Identify which cell holds the provided text, then report its (x, y) central coordinate. 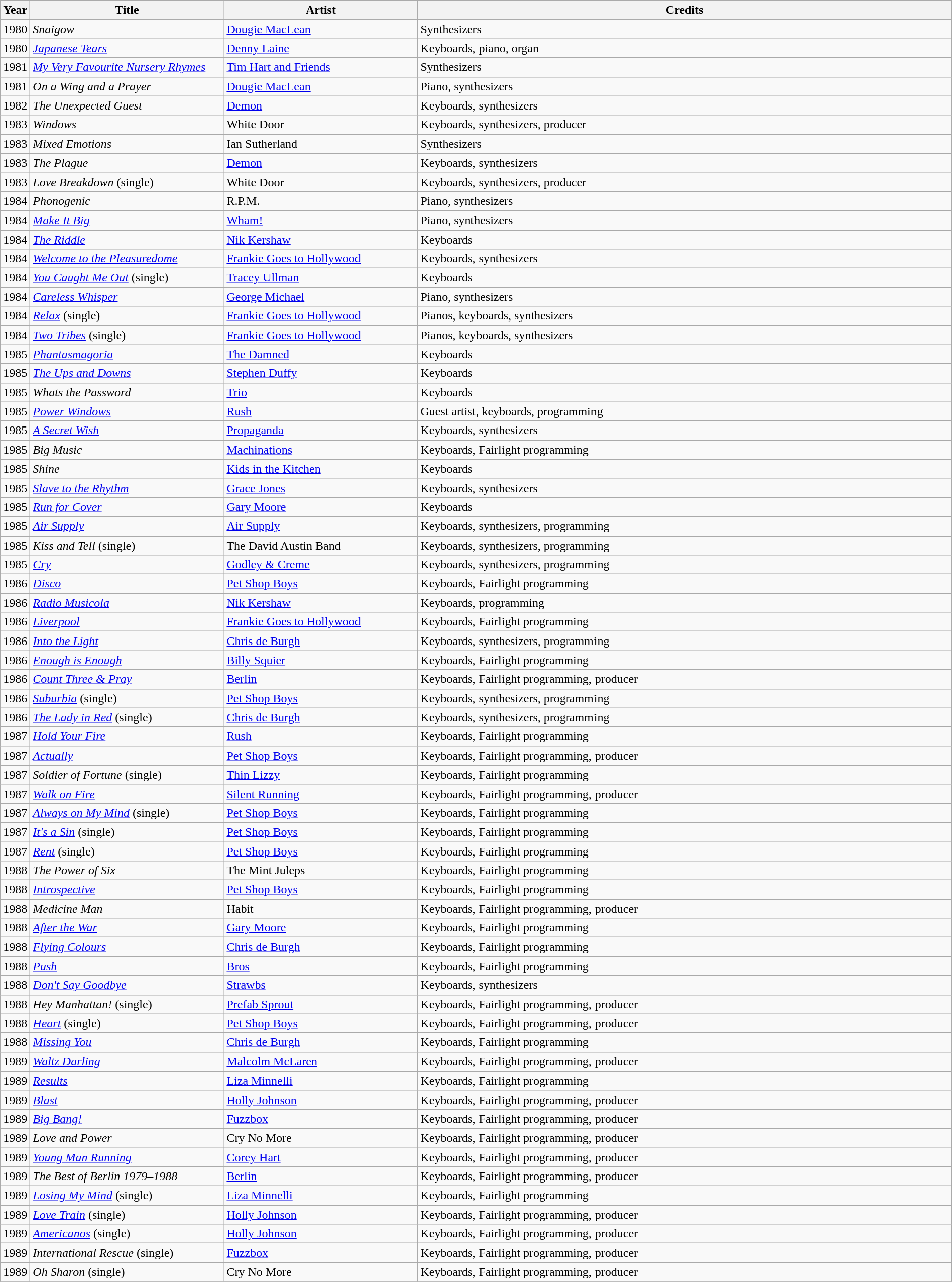
Credits (685, 10)
Mixed Emotions (127, 144)
Walk on Fire (127, 794)
Suburbia (single) (127, 698)
Tracey Ullman (321, 278)
Relax (single) (127, 316)
Two Tribes (single) (127, 335)
You Caught Me Out (single) (127, 278)
Thin Lizzy (321, 775)
Push (127, 966)
It's a Sin (single) (127, 832)
Actually (127, 756)
Corey Hart (321, 1157)
The Best of Berlin 1979–1988 (127, 1177)
Hold Your Fire (127, 736)
A Secret Wish (127, 431)
Rent (single) (127, 851)
Prefab Sprout (321, 1004)
Trio (321, 392)
Keyboards, piano, organ (685, 48)
After the War (127, 928)
Medicine Man (127, 909)
Oh Sharon (single) (127, 1272)
George Michael (321, 297)
Guest artist, keyboards, programming (685, 411)
Love Train (single) (127, 1215)
Wham! (321, 220)
The Lady in Red (single) (127, 717)
Losing My Mind (single) (127, 1196)
Big Music (127, 450)
Kiss and Tell (single) (127, 545)
Silent Running (321, 794)
Big Bang! (127, 1119)
Always on My Mind (single) (127, 813)
Hey Manhattan! (single) (127, 1004)
Windows (127, 125)
Flying Colours (127, 947)
Phantasmagoria (127, 354)
Kids in the Kitchen (321, 469)
Waltz Darling (127, 1061)
Billy Squier (321, 660)
Heart (single) (127, 1023)
The Unexpected Guest (127, 105)
The Plague (127, 163)
Love Breakdown (single) (127, 182)
Don't Say Goodbye (127, 985)
Introspective (127, 890)
International Rescue (single) (127, 1253)
My Very Favourite Nursery Rhymes (127, 67)
Enough is Enough (127, 660)
Denny Laine (321, 48)
Careless Whisper (127, 297)
Blast (127, 1100)
Snaigow (127, 29)
Results (127, 1081)
Artist (321, 10)
Machinations (321, 450)
Americanos (single) (127, 1234)
Shine (127, 469)
Year (15, 10)
Phonogenic (127, 201)
The Ups and Downs (127, 373)
R.P.M. (321, 201)
Ian Sutherland (321, 144)
Count Three & Pray (127, 679)
Love and Power (127, 1138)
Title (127, 10)
Slave to the Rhythm (127, 488)
Disco (127, 584)
The Riddle (127, 240)
Into the Light (127, 641)
Grace Jones (321, 488)
Power Windows (127, 411)
The Damned (321, 354)
The David Austin Band (321, 545)
Whats the Password (127, 392)
Malcolm McLaren (321, 1061)
Liverpool (127, 622)
Habit (321, 909)
Bros (321, 966)
Stephen Duffy (321, 373)
Make It Big (127, 220)
The Power of Six (127, 871)
Godley & Creme (321, 565)
Run for Cover (127, 507)
Radio Musicola (127, 603)
The Mint Juleps (321, 871)
Welcome to the Pleasuredome (127, 259)
Japanese Tears (127, 48)
Young Man Running (127, 1157)
Cry (127, 565)
Tim Hart and Friends (321, 67)
1982 (15, 105)
Strawbs (321, 985)
Propaganda (321, 431)
On a Wing and a Prayer (127, 86)
Soldier of Fortune (single) (127, 775)
Missing You (127, 1042)
Keyboards, programming (685, 603)
